Capture the cell that displays the provided text and extract its [x, y] central coordinate. 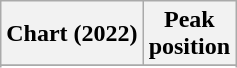
Chart (2022) [72, 34]
Peakposition [189, 34]
